Locate the cell with the specified text and output its [x, y] center coordinate. 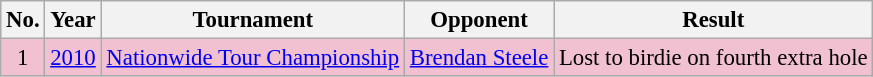
Lost to birdie on fourth extra hole [714, 58]
Tournament [252, 20]
Year [73, 20]
Result [714, 20]
Brendan Steele [478, 58]
Opponent [478, 20]
No. [23, 20]
2010 [73, 58]
1 [23, 58]
Nationwide Tour Championship [252, 58]
